Detect which cell encompasses the target text, then output its [x, y] center coordinate. 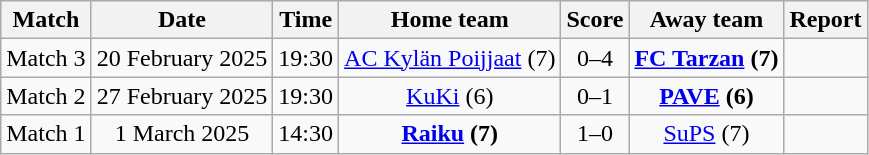
1–0 [595, 134]
Report [826, 20]
20 February 2025 [182, 58]
27 February 2025 [182, 96]
Away team [706, 20]
Raiku (7) [450, 134]
Home team [450, 20]
0–4 [595, 58]
Time [306, 20]
KuKi (6) [450, 96]
SuPS (7) [706, 134]
Match [46, 20]
PAVE (6) [706, 96]
Date [182, 20]
Match 1 [46, 134]
14:30 [306, 134]
Match 2 [46, 96]
Match 3 [46, 58]
AC Kylän Poijjaat (7) [450, 58]
0–1 [595, 96]
Score [595, 20]
FC Tarzan (7) [706, 58]
1 March 2025 [182, 134]
